For the text-containing cell, return its midpoint in [x, y] coordinate format. 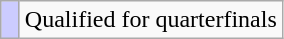
Qualified for quarterfinals [150, 20]
